Return the (X, Y) coordinate for the center point of the cell that contains the specified text.  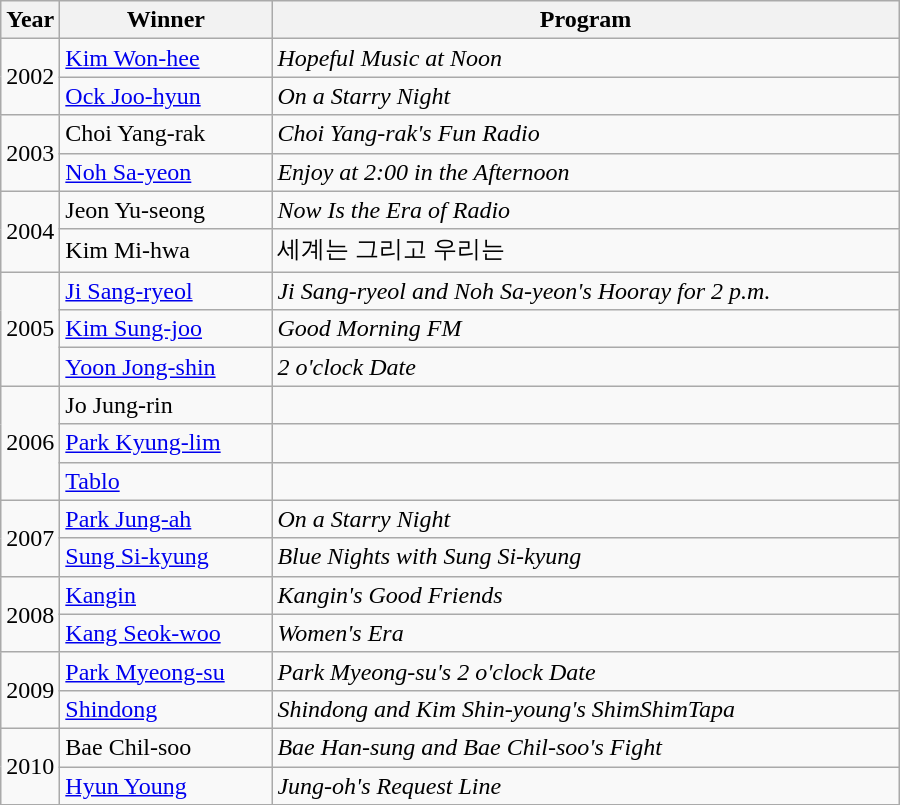
2003 (30, 153)
Good Morning FM (586, 329)
Program (586, 20)
Park Myeong-su (166, 671)
Shindong (166, 709)
2008 (30, 614)
Kim Won-hee (166, 58)
Jeon Yu-seong (166, 210)
Winner (166, 20)
Bae Han-sung and Bae Chil-soo's Fight (586, 747)
Park Myeong-su's 2 o'clock Date (586, 671)
Kim Mi-hwa (166, 250)
Hyun Young (166, 785)
Park Kyung-lim (166, 443)
2006 (30, 443)
2002 (30, 77)
세계는 그리고 우리는 (586, 250)
Tablo (166, 481)
2 o'clock Date (586, 367)
Ji Sang-ryeol (166, 291)
2009 (30, 690)
Yoon Jong-shin (166, 367)
2007 (30, 538)
Blue Nights with Sung Si-kyung (586, 557)
Enjoy at 2:00 in the Afternoon (586, 172)
Year (30, 20)
2004 (30, 232)
2010 (30, 766)
Ji Sang-ryeol and Noh Sa-yeon's Hooray for 2 p.m. (586, 291)
Noh Sa-yeon (166, 172)
Shindong and Kim Shin-young's ShimShimTapa (586, 709)
Choi Yang-rak (166, 134)
Kang Seok-woo (166, 633)
Kangin (166, 595)
Hopeful Music at Noon (586, 58)
Sung Si-kyung (166, 557)
Women's Era (586, 633)
Park Jung-ah (166, 519)
Choi Yang-rak's Fun Radio (586, 134)
Kim Sung-joo (166, 329)
Ock Joo-hyun (166, 96)
Kangin's Good Friends (586, 595)
Jung-oh's Request Line (586, 785)
2005 (30, 329)
Now Is the Era of Radio (586, 210)
Bae Chil-soo (166, 747)
Jo Jung-rin (166, 405)
